Identify which cell holds the provided text, then report its [X, Y] central coordinate. 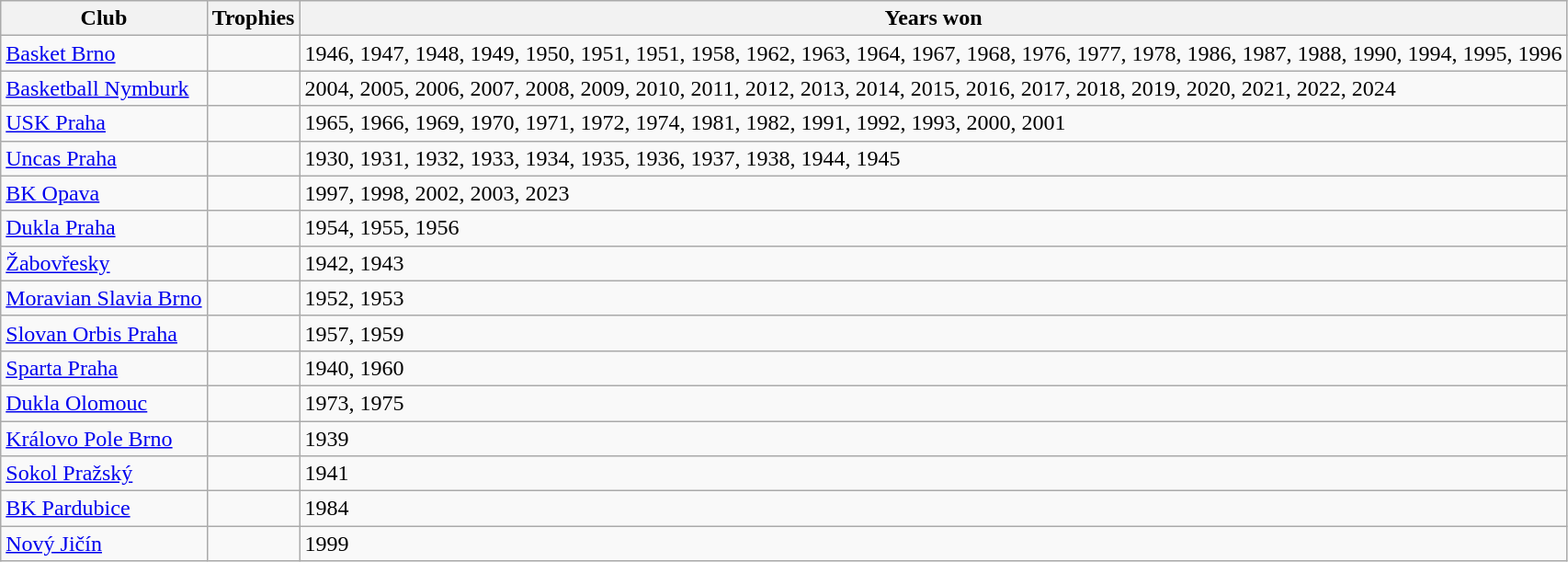
Sokol Pražský [104, 474]
Nový Jičín [104, 544]
USK Praha [104, 123]
Žabovřesky [104, 263]
1946, 1947, 1948, 1949, 1950, 1951, 1951, 1958, 1962, 1963, 1964, 1967, 1968, 1976, 1977, 1978, 1986, 1987, 1988, 1990, 1994, 1995, 1996 [934, 53]
Basketball Nymburk [104, 88]
1997, 1998, 2002, 2003, 2023 [934, 193]
2004, 2005, 2006, 2007, 2008, 2009, 2010, 2011, 2012, 2013, 2014, 2015, 2016, 2017, 2018, 2019, 2020, 2021, 2022, 2024 [934, 88]
Uncas Praha [104, 158]
Basket Brno [104, 53]
Years won [934, 18]
Královo Pole Brno [104, 439]
Club [104, 18]
BK Pardubice [104, 509]
Moravian Slavia Brno [104, 298]
1984 [934, 509]
Trophies [254, 18]
1952, 1953 [934, 298]
Sparta Praha [104, 368]
Dukla Olomouc [104, 403]
Slovan Orbis Praha [104, 333]
BK Opava [104, 193]
1942, 1943 [934, 263]
1973, 1975 [934, 403]
1999 [934, 544]
1941 [934, 474]
1954, 1955, 1956 [934, 228]
Dukla Praha [104, 228]
1939 [934, 439]
1940, 1960 [934, 368]
1930, 1931, 1932, 1933, 1934, 1935, 1936, 1937, 1938, 1944, 1945 [934, 158]
1957, 1959 [934, 333]
1965, 1966, 1969, 1970, 1971, 1972, 1974, 1981, 1982, 1991, 1992, 1993, 2000, 2001 [934, 123]
